Scan for the cell matching the given text and deliver its (X, Y) coordinate at center. 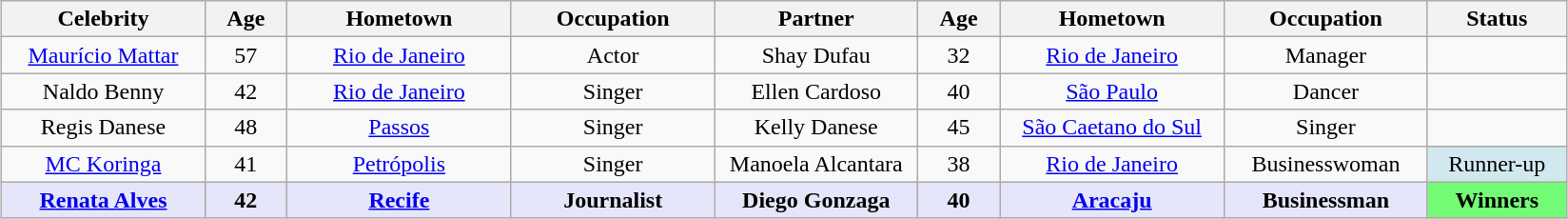
MC Koringa (104, 164)
Regis Danese (104, 128)
Celebrity (104, 19)
Diego Gonzaga (816, 200)
Winners (1497, 200)
Runner-up (1497, 164)
Renata Alves (104, 200)
Shay Dufau (816, 55)
Status (1497, 19)
Businesswoman (1326, 164)
Recife (399, 200)
48 (245, 128)
41 (245, 164)
45 (959, 128)
Aracaju (1112, 200)
Manager (1326, 55)
São Caetano do Sul (1112, 128)
Businessman (1326, 200)
Kelly Danese (816, 128)
Journalist (613, 200)
Dancer (1326, 91)
Ellen Cardoso (816, 91)
Passos (399, 128)
32 (959, 55)
Naldo Benny (104, 91)
Maurício Mattar (104, 55)
São Paulo (1112, 91)
57 (245, 55)
Partner (816, 19)
Manoela Alcantara (816, 164)
Petrópolis (399, 164)
Actor (613, 55)
38 (959, 164)
